Provide the [X, Y] coordinate of the cell's center where the given text is located.  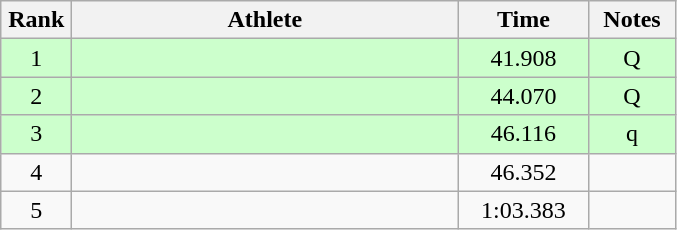
Rank [36, 20]
1 [36, 58]
2 [36, 96]
41.908 [524, 58]
46.352 [524, 172]
44.070 [524, 96]
q [632, 134]
Time [524, 20]
1:03.383 [524, 210]
Athlete [265, 20]
46.116 [524, 134]
4 [36, 172]
Notes [632, 20]
3 [36, 134]
5 [36, 210]
